Return (x, y) of the center of cell containing provided text 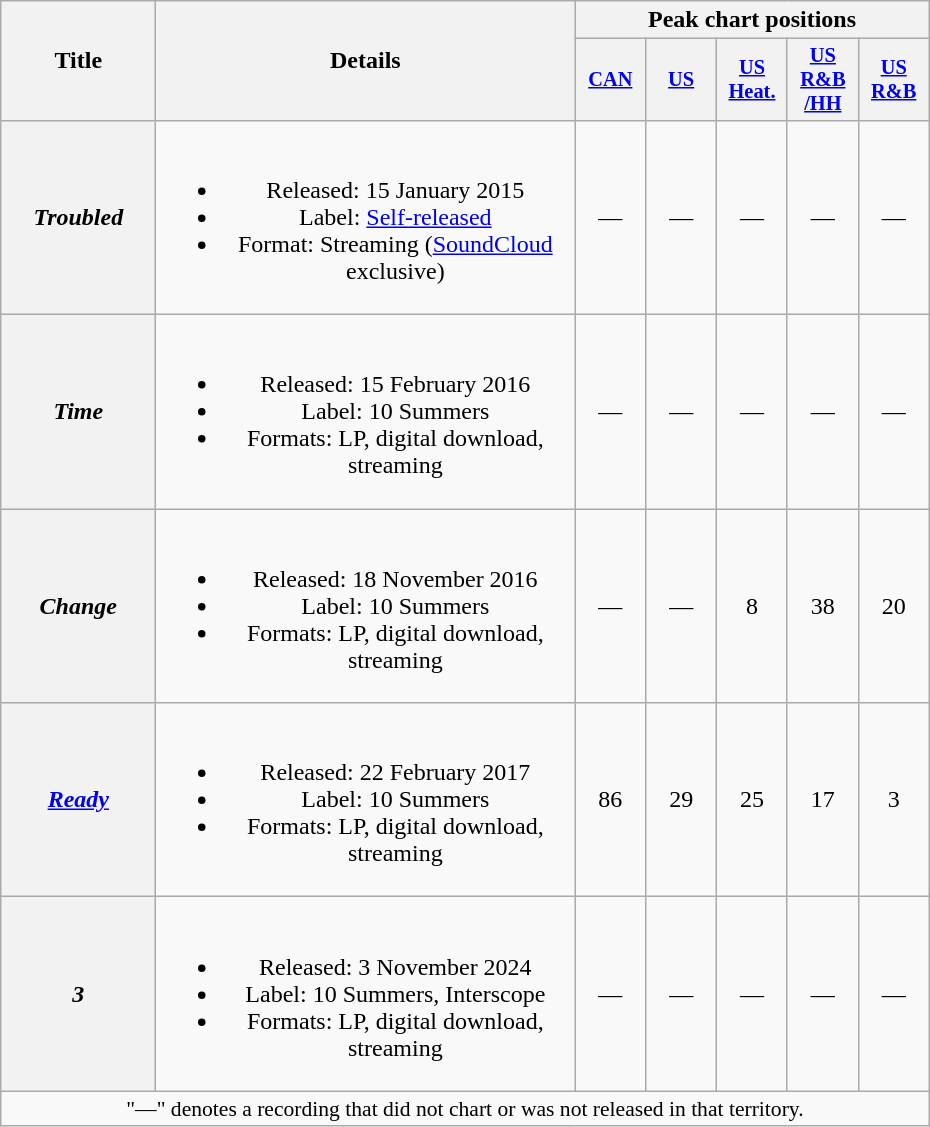
25 (752, 800)
Released: 15 February 2016Label: 10 SummersFormats: LP, digital download, streaming (366, 412)
Peak chart positions (752, 20)
Details (366, 61)
8 (752, 606)
USHeat. (752, 80)
Released: 18 November 2016Label: 10 SummersFormats: LP, digital download, streaming (366, 606)
38 (822, 606)
"—" denotes a recording that did not chart or was not released in that territory. (465, 1109)
USR&B/HH (822, 80)
86 (610, 800)
20 (894, 606)
Title (78, 61)
Change (78, 606)
Troubled (78, 217)
Ready (78, 800)
USR&B (894, 80)
US (682, 80)
Released: 3 November 2024Label: 10 Summers, InterscopeFormats: LP, digital download, streaming (366, 994)
17 (822, 800)
Time (78, 412)
29 (682, 800)
Released: 22 February 2017Label: 10 SummersFormats: LP, digital download, streaming (366, 800)
CAN (610, 80)
Released: 15 January 2015Label: Self-releasedFormat: Streaming (SoundCloud exclusive) (366, 217)
